Search for the cell housing the specified text and yield its (X, Y) center coordinate. 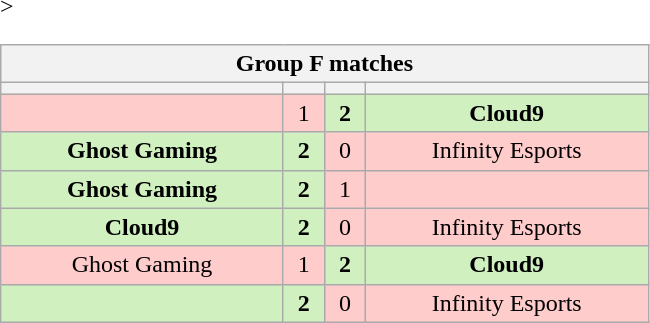
Group F matches (324, 64)
